Return (x, y) of the center of cell containing provided text 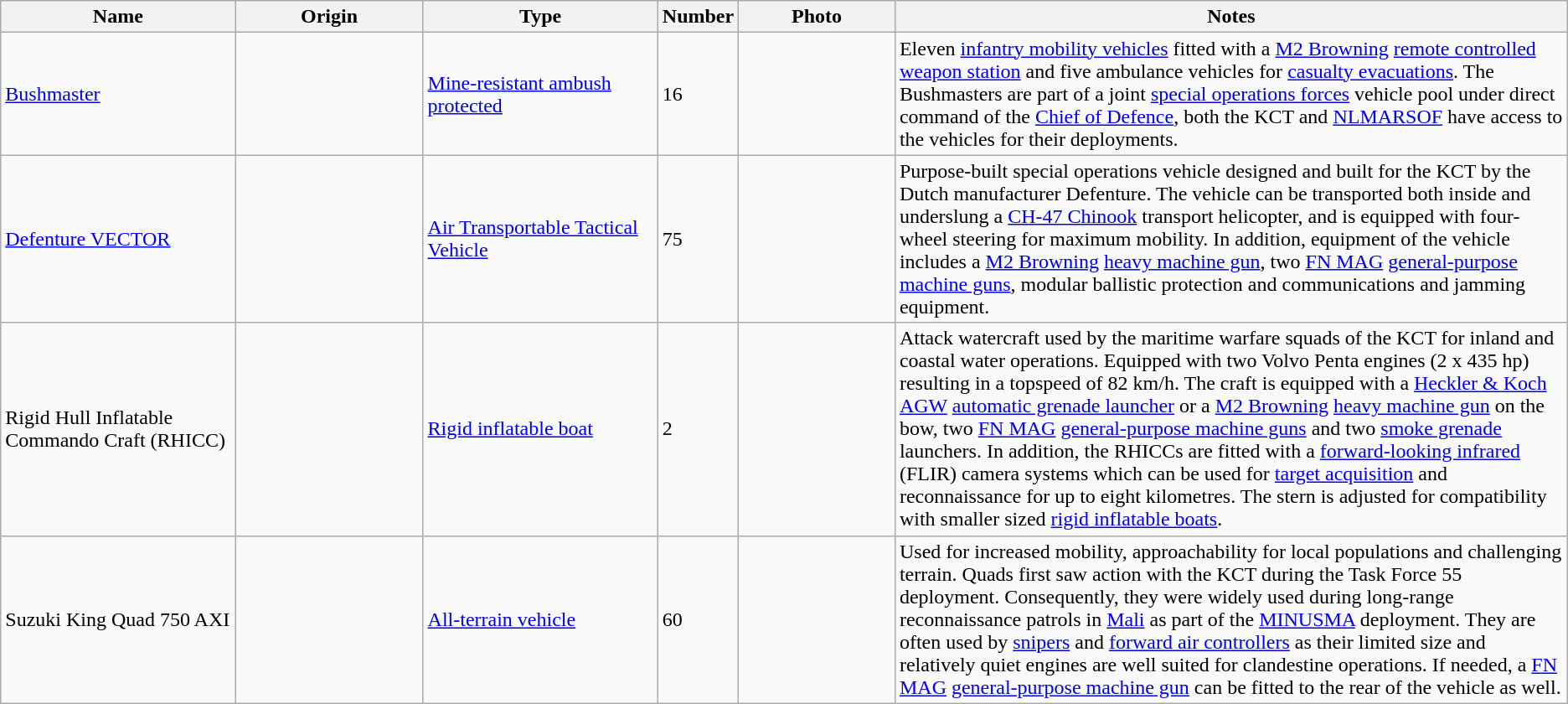
Suzuki King Quad 750 AXI (118, 619)
Defenture VECTOR (118, 239)
Number (698, 17)
All-terrain vehicle (540, 619)
Rigid inflatable boat (540, 429)
2 (698, 429)
Notes (1231, 17)
Air Transportable Tactical Vehicle (540, 239)
16 (698, 94)
Name (118, 17)
75 (698, 239)
Bushmaster (118, 94)
Origin (329, 17)
Type (540, 17)
Mine-resistant ambush protected (540, 94)
Photo (818, 17)
Rigid Hull Inflatable Commando Craft (RHICC) (118, 429)
60 (698, 619)
